Locate the cell with the specified text and output its (x, y) center coordinate. 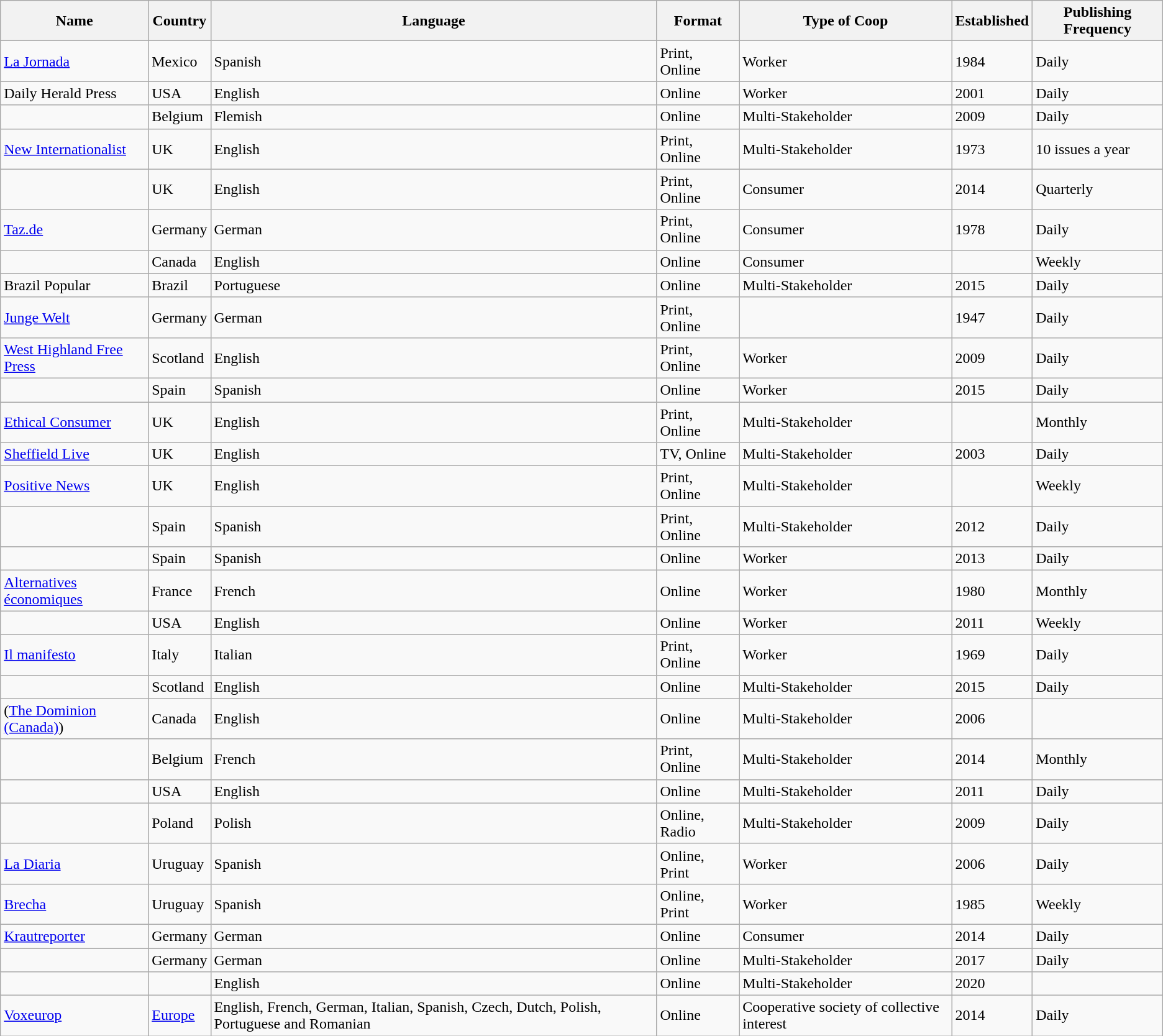
1984 (992, 61)
1985 (992, 904)
Poland (180, 823)
2001 (992, 93)
Taz.de (75, 230)
Quarterly (1098, 189)
(The Dominion (Canada)) (75, 718)
TV, Online (698, 454)
Polish (434, 823)
West Highland Free Press (75, 358)
Country (180, 21)
2003 (992, 454)
France (180, 590)
Flemish (434, 117)
1973 (992, 149)
Alternatives économiques (75, 590)
Portuguese (434, 285)
Brazil (180, 285)
New Internationalist (75, 149)
Brecha (75, 904)
Italian (434, 655)
Daily Herald Press (75, 93)
La Jornada (75, 61)
Cooperative society of collective interest (846, 1015)
2020 (992, 984)
2012 (992, 527)
Ethical Consumer (75, 421)
1969 (992, 655)
Europe (180, 1015)
English, French, German, Italian, Spanish, Czech, Dutch, Polish, Portuguese and Romanian (434, 1015)
Type of Coop (846, 21)
Krautreporter (75, 936)
Italy (180, 655)
Il manifesto (75, 655)
1947 (992, 317)
Name (75, 21)
Brazil Popular (75, 285)
Publishing Frequency (1098, 21)
Sheffield Live (75, 454)
1980 (992, 590)
Positive News (75, 486)
La Diaria (75, 864)
10 issues a year (1098, 149)
Mexico (180, 61)
2013 (992, 559)
Online, Radio (698, 823)
Language (434, 21)
Junge Welt (75, 317)
Format (698, 21)
Voxeurop (75, 1015)
Established (992, 21)
1978 (992, 230)
2017 (992, 960)
